Return [X, Y] of the center of cell containing provided text 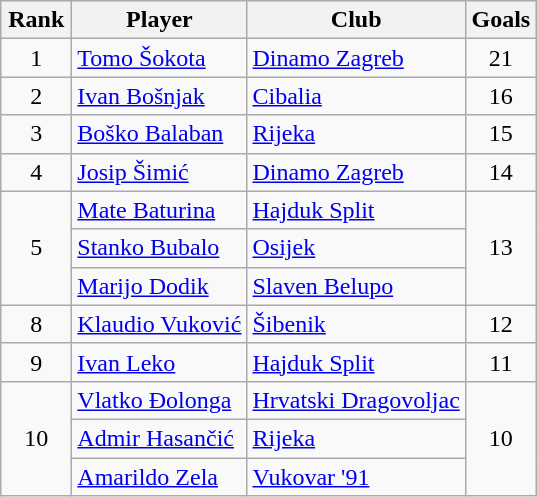
8 [36, 324]
Marijo Dodik [160, 286]
1 [36, 58]
4 [36, 172]
Tomo Šokota [160, 58]
11 [500, 362]
Mate Baturina [160, 210]
5 [36, 248]
Admir Hasančić [160, 438]
Slaven Belupo [356, 286]
Hrvatski Dragovoljac [356, 400]
Rank [36, 20]
Club [356, 20]
15 [500, 134]
Klaudio Vuković [160, 324]
9 [36, 362]
12 [500, 324]
Šibenik [356, 324]
Amarildo Zela [160, 477]
Osijek [356, 248]
Cibalia [356, 96]
16 [500, 96]
14 [500, 172]
13 [500, 248]
Stanko Bubalo [160, 248]
2 [36, 96]
3 [36, 134]
Vlatko Đolonga [160, 400]
21 [500, 58]
Ivan Leko [160, 362]
Player [160, 20]
Goals [500, 20]
Boško Balaban [160, 134]
Ivan Bošnjak [160, 96]
Vukovar '91 [356, 477]
Josip Šimić [160, 172]
